Locate the cell with the specified text and output its [X, Y] center coordinate. 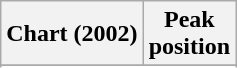
Chart (2002) [72, 34]
Peakposition [189, 34]
